Extract the (x, y) coordinate from the center of the cell holding the provided text.  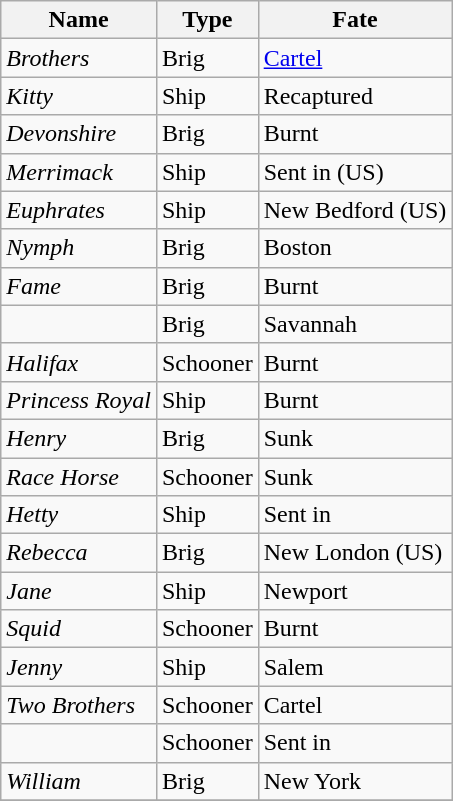
Recaptured (355, 96)
Two Brothers (79, 705)
Princess Royal (79, 400)
New York (355, 781)
Merrimack (79, 172)
Savannah (355, 324)
Salem (355, 667)
Jenny (79, 667)
Squid (79, 629)
Jane (79, 591)
Race Horse (79, 477)
Hetty (79, 515)
William (79, 781)
Euphrates (79, 210)
Fate (355, 20)
Sent in (US) (355, 172)
Henry (79, 438)
Boston (355, 248)
New Bedford (US) (355, 210)
Brothers (79, 58)
Nymph (79, 248)
Name (79, 20)
Rebecca (79, 553)
Kitty (79, 96)
Type (207, 20)
New London (US) (355, 553)
Newport (355, 591)
Halifax (79, 362)
Devonshire (79, 134)
Fame (79, 286)
